Capture the cell that displays the provided text and extract its [X, Y] central coordinate. 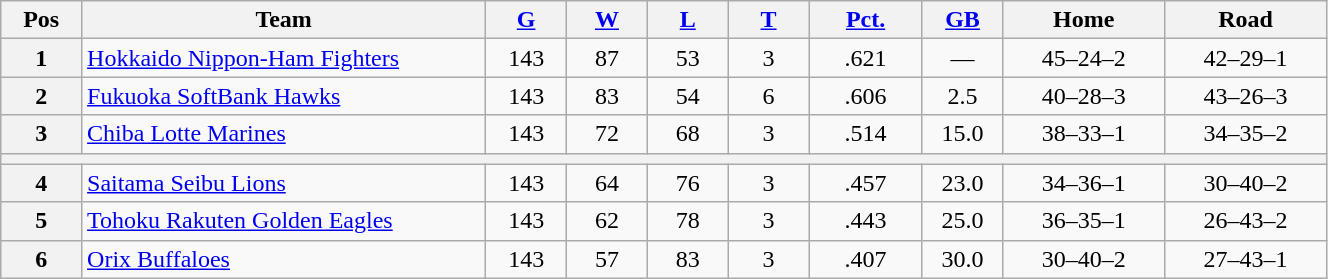
W [608, 20]
87 [608, 58]
30.0 [962, 259]
5 [42, 221]
62 [608, 221]
.407 [866, 259]
36–35–1 [1084, 221]
Orix Buffaloes [284, 259]
Road [1246, 20]
27–43–1 [1246, 259]
Saitama Seibu Lions [284, 183]
Chiba Lotte Marines [284, 134]
53 [688, 58]
34–36–1 [1084, 183]
78 [688, 221]
Tohoku Rakuten Golden Eagles [284, 221]
G [526, 20]
38–33–1 [1084, 134]
23.0 [962, 183]
2 [42, 96]
.514 [866, 134]
54 [688, 96]
40–28–3 [1084, 96]
43–26–3 [1246, 96]
25.0 [962, 221]
42–29–1 [1246, 58]
76 [688, 183]
GB [962, 20]
Pos [42, 20]
.443 [866, 221]
Fukuoka SoftBank Hawks [284, 96]
57 [608, 259]
4 [42, 183]
.606 [866, 96]
— [962, 58]
72 [608, 134]
26–43–2 [1246, 221]
45–24–2 [1084, 58]
.457 [866, 183]
Team [284, 20]
64 [608, 183]
2.5 [962, 96]
Pct. [866, 20]
1 [42, 58]
L [688, 20]
T [768, 20]
34–35–2 [1246, 134]
Hokkaido Nippon-Ham Fighters [284, 58]
68 [688, 134]
Home [1084, 20]
15.0 [962, 134]
.621 [866, 58]
